Capture the cell that displays the provided text and extract its [X, Y] central coordinate. 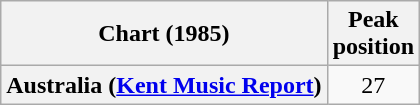
27 [373, 85]
Chart (1985) [164, 34]
Australia (Kent Music Report) [164, 85]
Peakposition [373, 34]
